Locate the cell with the specified text and output its (x, y) center coordinate. 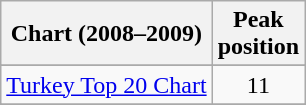
11 (258, 85)
Turkey Top 20 Chart (106, 85)
Chart (2008–2009) (106, 34)
Peakposition (258, 34)
